For the text-containing cell, return its midpoint in (X, Y) coordinate format. 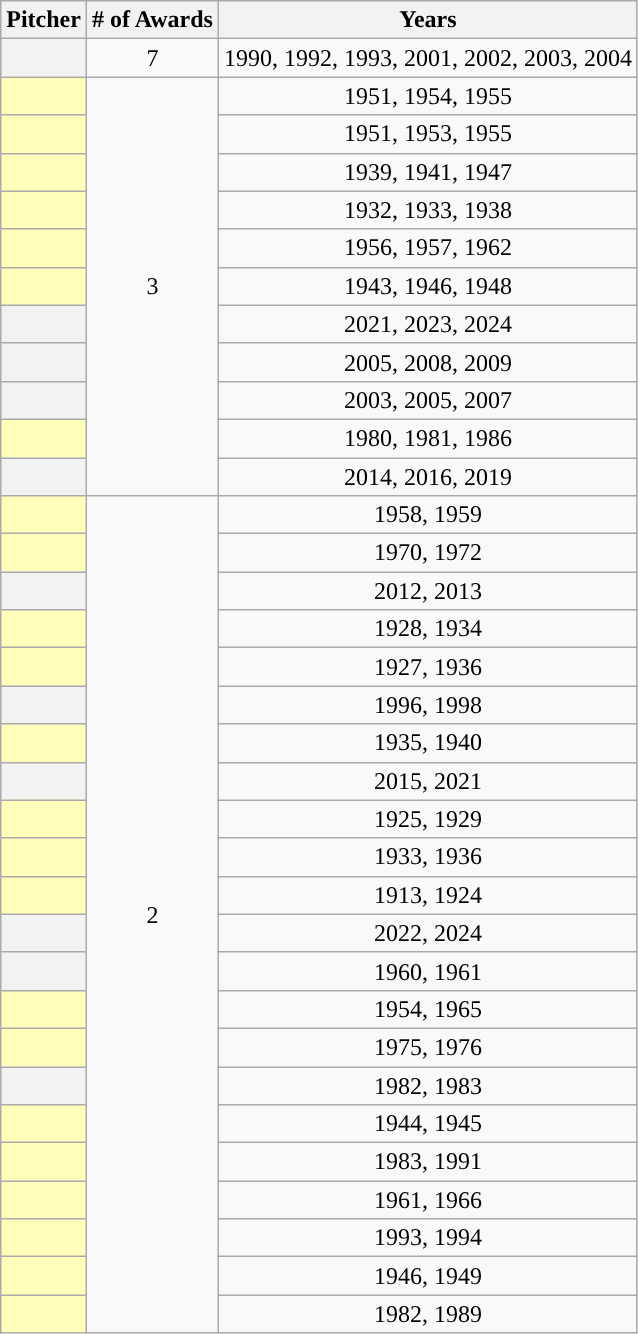
1951, 1953, 1955 (428, 134)
1961, 1966 (428, 1200)
Years (428, 20)
2005, 2008, 2009 (428, 362)
1927, 1936 (428, 667)
1993, 1994 (428, 1238)
1956, 1957, 1962 (428, 248)
1946, 1949 (428, 1276)
Pitcher (44, 20)
2 (152, 914)
1983, 1991 (428, 1162)
1996, 1998 (428, 705)
1913, 1924 (428, 895)
1990, 1992, 1993, 2001, 2002, 2003, 2004 (428, 58)
1935, 1940 (428, 743)
2022, 2024 (428, 933)
2021, 2023, 2024 (428, 324)
2015, 2021 (428, 781)
1960, 1961 (428, 971)
2003, 2005, 2007 (428, 400)
1982, 1989 (428, 1314)
2012, 2013 (428, 591)
1958, 1959 (428, 515)
1944, 1945 (428, 1124)
1939, 1941, 1947 (428, 172)
1970, 1972 (428, 553)
1980, 1981, 1986 (428, 438)
1975, 1976 (428, 1047)
1943, 1946, 1948 (428, 286)
1954, 1965 (428, 1009)
2014, 2016, 2019 (428, 477)
1928, 1934 (428, 629)
1982, 1983 (428, 1085)
1932, 1933, 1938 (428, 210)
# of Awards (152, 20)
7 (152, 58)
1933, 1936 (428, 857)
1925, 1929 (428, 819)
1951, 1954, 1955 (428, 96)
3 (152, 286)
